Detect which cell encompasses the target text, then output its [X, Y] center coordinate. 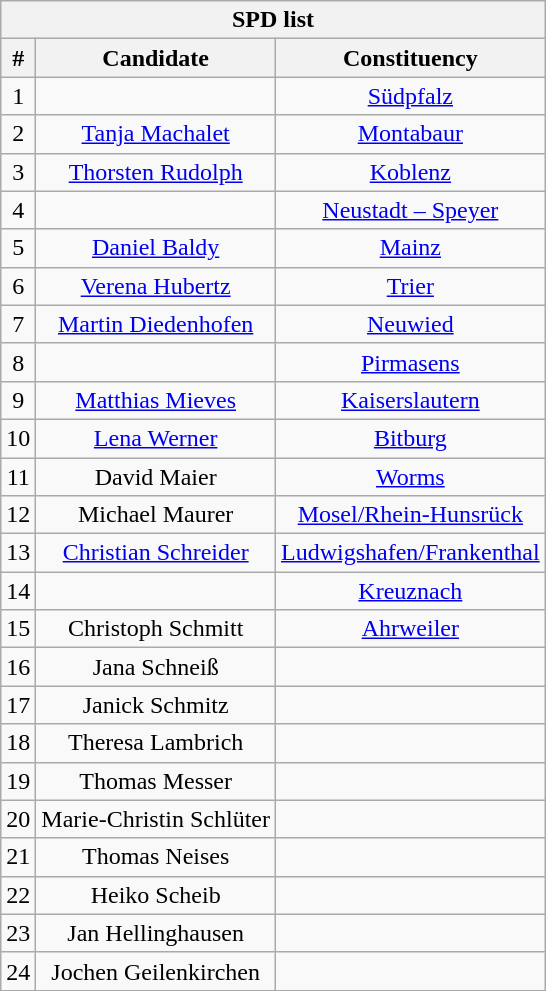
Montabaur [411, 134]
Kreuznach [411, 591]
Martin Diedenhofen [156, 324]
Mosel/Rhein-Hunsrück [411, 515]
18 [18, 743]
Mainz [411, 248]
Constituency [411, 58]
14 [18, 591]
Kaiserslautern [411, 400]
Christoph Schmitt [156, 629]
Thomas Messer [156, 781]
1 [18, 96]
19 [18, 781]
12 [18, 515]
Jochen Geilenkirchen [156, 971]
20 [18, 819]
Worms [411, 477]
Verena Hubertz [156, 286]
Neuwied [411, 324]
Bitburg [411, 438]
9 [18, 400]
Lena Werner [156, 438]
22 [18, 895]
Marie-Christin Schlüter [156, 819]
Ludwigshafen/Frankenthal [411, 553]
7 [18, 324]
Janick Schmitz [156, 705]
5 [18, 248]
Theresa Lambrich [156, 743]
Christian Schreider [156, 553]
6 [18, 286]
Pirmasens [411, 362]
4 [18, 210]
23 [18, 933]
SPD list [273, 20]
Matthias Mieves [156, 400]
24 [18, 971]
Ahrweiler [411, 629]
Trier [411, 286]
Heiko Scheib [156, 895]
Neustadt – Speyer [411, 210]
Jana Schneiß [156, 667]
2 [18, 134]
Thorsten Rudolph [156, 172]
11 [18, 477]
David Maier [156, 477]
Koblenz [411, 172]
Daniel Baldy [156, 248]
Thomas Neises [156, 857]
Südpfalz [411, 96]
10 [18, 438]
Michael Maurer [156, 515]
15 [18, 629]
21 [18, 857]
3 [18, 172]
13 [18, 553]
Jan Hellinghausen [156, 933]
8 [18, 362]
# [18, 58]
Candidate [156, 58]
16 [18, 667]
Tanja Machalet [156, 134]
17 [18, 705]
